Extract the (X, Y) coordinate from the center of the cell holding the provided text.  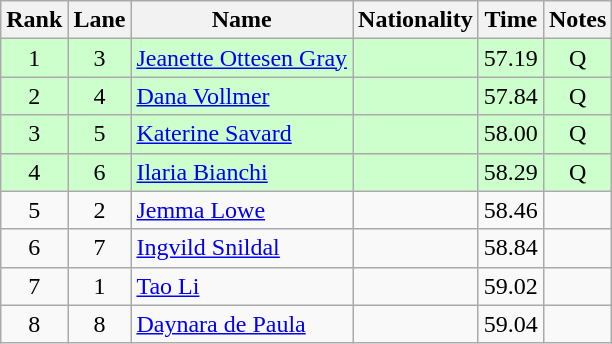
Name (242, 20)
58.84 (510, 248)
Notes (577, 20)
Lane (100, 20)
Daynara de Paula (242, 324)
59.04 (510, 324)
Dana Vollmer (242, 96)
Jeanette Ottesen Gray (242, 58)
59.02 (510, 286)
Katerine Savard (242, 134)
58.46 (510, 210)
57.19 (510, 58)
58.29 (510, 172)
Rank (34, 20)
Ilaria Bianchi (242, 172)
57.84 (510, 96)
58.00 (510, 134)
Ingvild Snildal (242, 248)
Nationality (416, 20)
Time (510, 20)
Tao Li (242, 286)
Jemma Lowe (242, 210)
